Find where the given text appears and provide that cell's center as [x, y] coordinate. 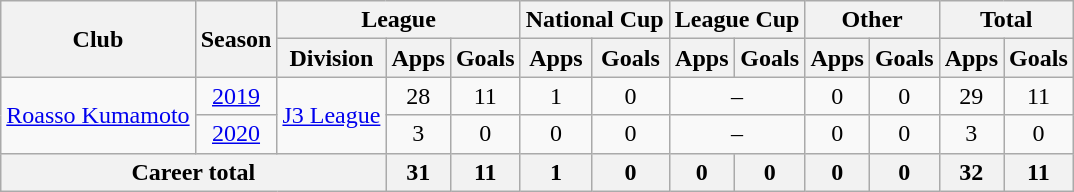
J3 League [332, 115]
Season [236, 39]
National Cup [594, 20]
31 [418, 172]
Club [98, 39]
Other [872, 20]
28 [418, 96]
Total [1006, 20]
29 [971, 96]
League Cup [737, 20]
Division [332, 58]
Roasso Kumamoto [98, 115]
2020 [236, 134]
League [398, 20]
Career total [194, 172]
2019 [236, 96]
32 [971, 172]
